Search for the cell housing the specified text and yield its [X, Y] center coordinate. 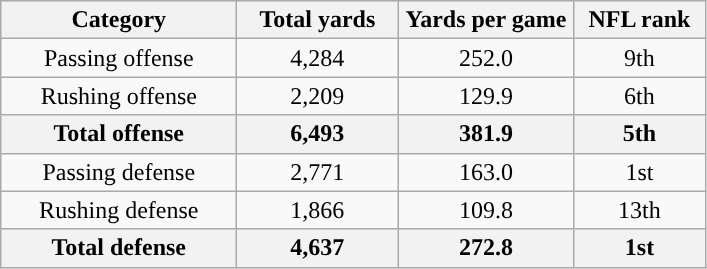
2,209 [318, 96]
252.0 [486, 58]
1,866 [318, 210]
163.0 [486, 172]
Total yards [318, 20]
Passing defense [119, 172]
Total defense [119, 248]
4,637 [318, 248]
13th [640, 210]
9th [640, 58]
Total offense [119, 134]
Rushing defense [119, 210]
Category [119, 20]
NFL rank [640, 20]
272.8 [486, 248]
6th [640, 96]
109.8 [486, 210]
Yards per game [486, 20]
Passing offense [119, 58]
4,284 [318, 58]
5th [640, 134]
Rushing offense [119, 96]
381.9 [486, 134]
129.9 [486, 96]
2,771 [318, 172]
6,493 [318, 134]
